Find where the given text appears and provide that cell's center as [X, Y] coordinate. 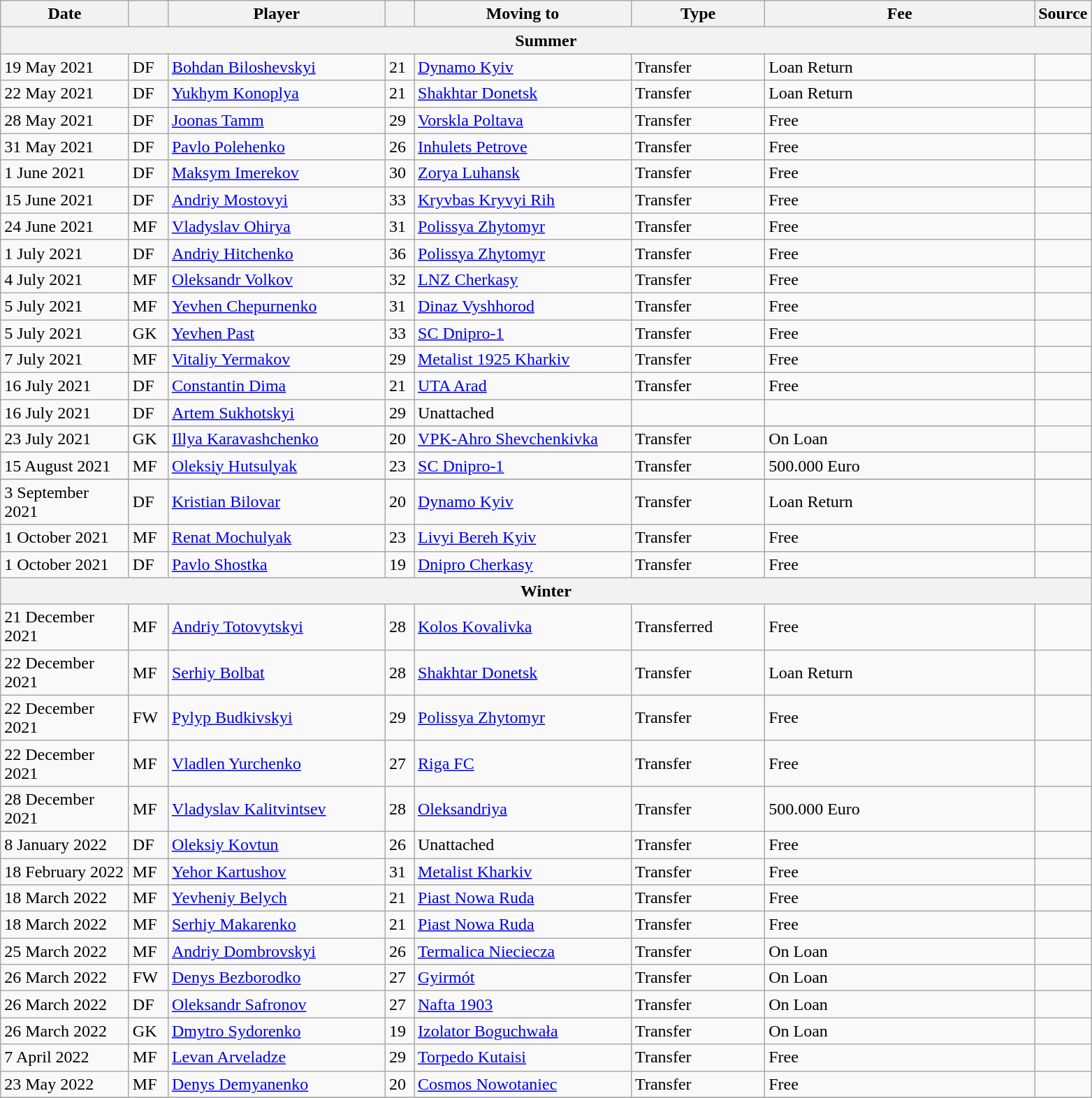
Gyirmót [523, 978]
31 May 2021 [65, 147]
22 May 2021 [65, 94]
Inhulets Petrove [523, 147]
Yevheniy Belych [277, 898]
21 December 2021 [65, 627]
36 [400, 253]
7 July 2021 [65, 360]
Source [1063, 14]
Moving to [523, 14]
1 July 2021 [65, 253]
Andriy Mostovyi [277, 200]
Summer [546, 41]
Metalist Kharkiv [523, 871]
Type [699, 14]
Joonas Tamm [277, 120]
18 February 2022 [65, 871]
Kryvbas Kryvyi Rih [523, 200]
1 June 2021 [65, 173]
Illya Karavashchenko [277, 439]
Renat Mochulyak [277, 538]
Date [65, 14]
Dinaz Vyshhorod [523, 306]
Andriy Totovytskyi [277, 627]
Vitaliy Yermakov [277, 360]
Kolos Kovalivka [523, 627]
Yukhym Konoplya [277, 94]
Vladyslav Kalitvintsev [277, 809]
Pylyp Budkivskyi [277, 718]
Player [277, 14]
Pavlo Shostka [277, 564]
Andriy Hitchenko [277, 253]
Constantin Dima [277, 386]
Oleksandr Safronov [277, 1004]
Oleksiy Hutsulyak [277, 466]
VPK-Ahro Shevchenkivka [523, 439]
Yevhen Chepurnenko [277, 306]
23 May 2022 [65, 1084]
Oleksandr Volkov [277, 279]
8 January 2022 [65, 844]
32 [400, 279]
24 June 2021 [65, 226]
UTA Arad [523, 386]
4 July 2021 [65, 279]
Andriy Dombrovskyi [277, 951]
Maksym Imerekov [277, 173]
Levan Arveladze [277, 1057]
Vorskla Poltava [523, 120]
Yevhen Past [277, 333]
Termalica Nieciecza [523, 951]
Dnipro Cherkasy [523, 564]
Livyi Bereh Kyiv [523, 538]
Metalist 1925 Kharkiv [523, 360]
23 July 2021 [65, 439]
Oleksandriya [523, 809]
Dmytro Sydorenko [277, 1031]
Artem Sukhotskyi [277, 413]
Vladyslav Ohirya [277, 226]
Denys Bezborodko [277, 978]
28 May 2021 [65, 120]
7 April 2022 [65, 1057]
Pavlo Polehenko [277, 147]
15 June 2021 [65, 200]
LNZ Cherkasy [523, 279]
Serhiy Bolbat [277, 672]
19 May 2021 [65, 67]
25 March 2022 [65, 951]
28 December 2021 [65, 809]
Winter [546, 591]
Kristian Bilovar [277, 502]
Riga FC [523, 763]
Yehor Kartushov [277, 871]
Bohdan Biloshevskyi [277, 67]
Fee [900, 14]
Zorya Luhansk [523, 173]
3 September 2021 [65, 502]
Torpedo Kutaisi [523, 1057]
15 August 2021 [65, 466]
Oleksiy Kovtun [277, 844]
Transferred [699, 627]
Cosmos Nowotaniec [523, 1084]
30 [400, 173]
Izolator Boguchwała [523, 1031]
Vladlen Yurchenko [277, 763]
Denys Demyanenko [277, 1084]
Serhiy Makarenko [277, 925]
Nafta 1903 [523, 1004]
